From the cell containing the given text, extract its center point as [X, Y] coordinate. 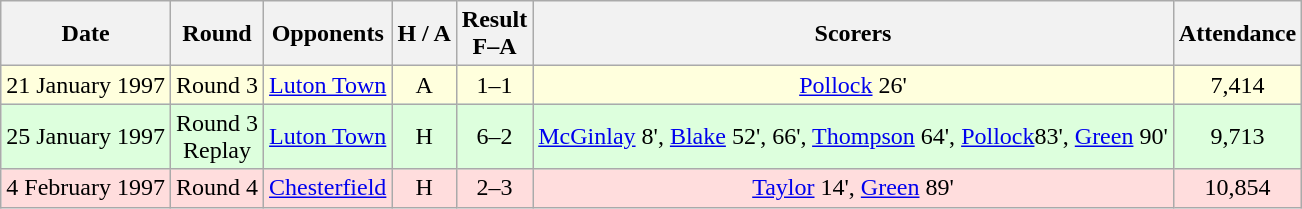
Opponents [328, 34]
9,713 [1237, 136]
2–3 [494, 188]
Chesterfield [328, 188]
10,854 [1237, 188]
Round 4 [216, 188]
A [424, 85]
Round [216, 34]
Round 3Replay [216, 136]
Round 3 [216, 85]
6–2 [494, 136]
H / A [424, 34]
1–1 [494, 85]
25 January 1997 [86, 136]
Pollock 26' [854, 85]
21 January 1997 [86, 85]
Taylor 14', Green 89' [854, 188]
7,414 [1237, 85]
Date [86, 34]
Scorers [854, 34]
McGinlay 8', Blake 52', 66', Thompson 64', Pollock83', Green 90' [854, 136]
Attendance [1237, 34]
4 February 1997 [86, 188]
ResultF–A [494, 34]
